Scan for the cell matching the given text and deliver its (X, Y) coordinate at center. 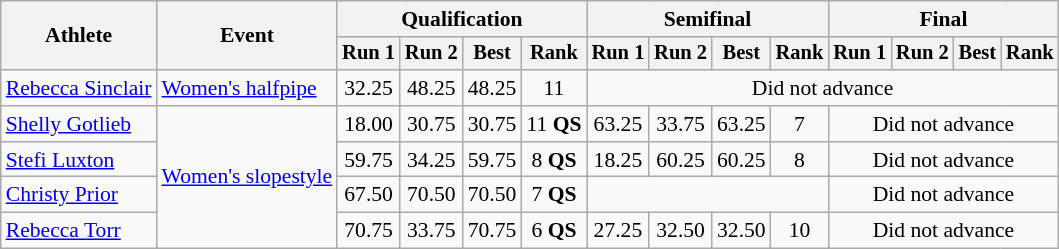
11 (554, 88)
Rebecca Sinclair (79, 88)
Christy Prior (79, 195)
7 QS (554, 195)
8 (800, 160)
32.25 (368, 88)
Event (248, 36)
Final (943, 19)
7 (800, 124)
10 (800, 231)
Stefi Luxton (79, 160)
34.25 (432, 160)
18.00 (368, 124)
Athlete (79, 36)
Qualification (462, 19)
8 QS (554, 160)
Women's slopestyle (248, 177)
Semifinal (708, 19)
27.25 (618, 231)
6 QS (554, 231)
67.50 (368, 195)
11 QS (554, 124)
Shelly Gotlieb (79, 124)
Rebecca Torr (79, 231)
Women's halfpipe (248, 88)
18.25 (618, 160)
